Scan for the cell matching the given text and deliver its [X, Y] coordinate at center. 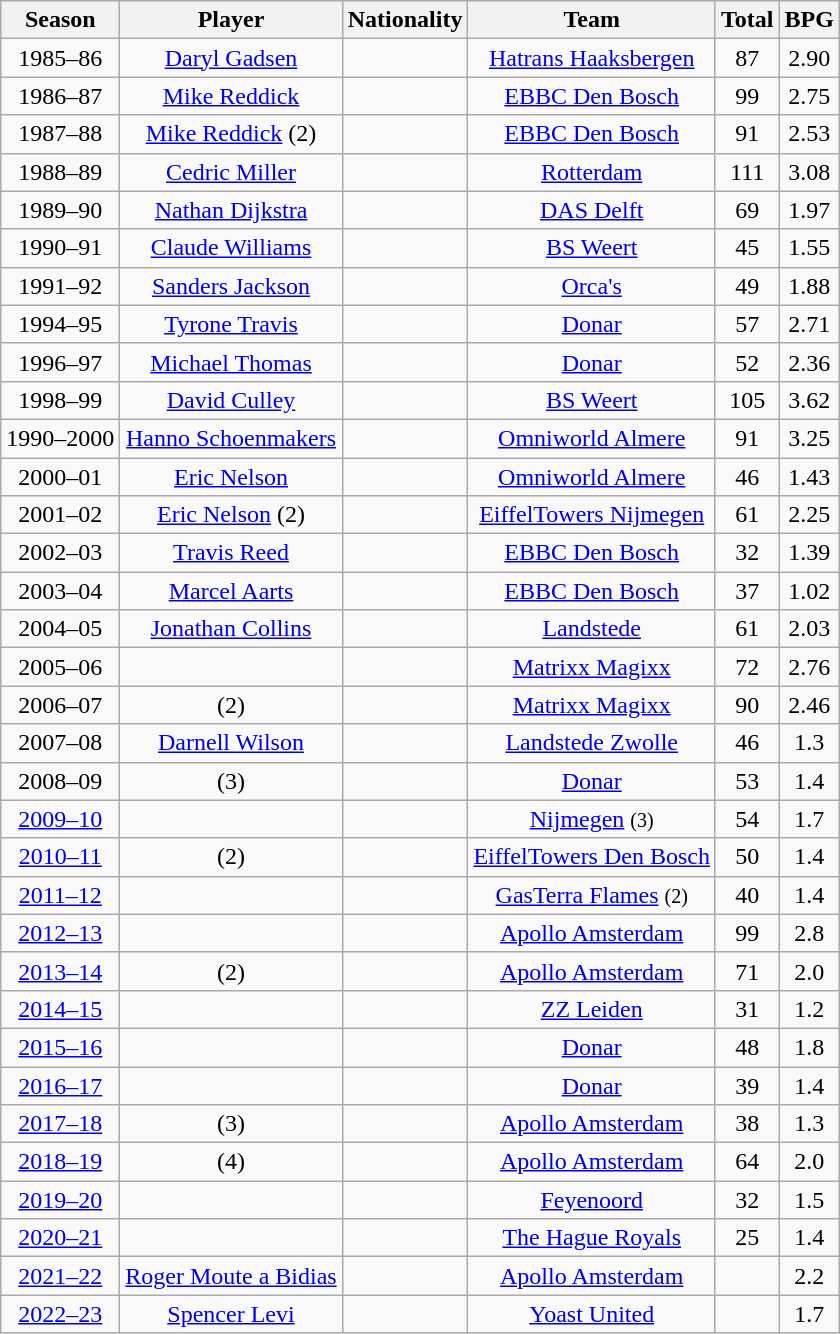
Nijmegen (3) [592, 819]
EiffelTowers Nijmegen [592, 515]
57 [747, 324]
37 [747, 591]
45 [747, 248]
2007–08 [60, 743]
2015–16 [60, 1047]
Marcel Aarts [231, 591]
2014–15 [60, 1009]
71 [747, 971]
Sanders Jackson [231, 286]
2020–21 [60, 1238]
1.88 [809, 286]
The Hague Royals [592, 1238]
Eric Nelson [231, 477]
1.97 [809, 210]
1986–87 [60, 96]
Hatrans Haaksbergen [592, 58]
Feyenoord [592, 1200]
2019–20 [60, 1200]
Nathan Dijkstra [231, 210]
40 [747, 895]
2006–07 [60, 705]
Tyrone Travis [231, 324]
Eric Nelson (2) [231, 515]
2.53 [809, 134]
2.36 [809, 362]
1.02 [809, 591]
1985–86 [60, 58]
31 [747, 1009]
2.03 [809, 629]
52 [747, 362]
BPG [809, 20]
Player [231, 20]
EiffelTowers Den Bosch [592, 857]
Roger Moute a Bidias [231, 1276]
50 [747, 857]
1990–2000 [60, 438]
Claude Williams [231, 248]
2000–01 [60, 477]
2.8 [809, 933]
1.55 [809, 248]
90 [747, 705]
54 [747, 819]
(4) [231, 1162]
2021–22 [60, 1276]
Rotterdam [592, 172]
2.90 [809, 58]
39 [747, 1085]
Landstede Zwolle [592, 743]
69 [747, 210]
1988–89 [60, 172]
1990–91 [60, 248]
Mike Reddick [231, 96]
1987–88 [60, 134]
3.25 [809, 438]
2013–14 [60, 971]
38 [747, 1124]
64 [747, 1162]
2.76 [809, 667]
1996–97 [60, 362]
2018–19 [60, 1162]
2010–11 [60, 857]
2003–04 [60, 591]
Mike Reddick (2) [231, 134]
Michael Thomas [231, 362]
2008–09 [60, 781]
Nationality [405, 20]
2017–18 [60, 1124]
Landstede [592, 629]
2.46 [809, 705]
111 [747, 172]
3.08 [809, 172]
1.5 [809, 1200]
25 [747, 1238]
2.75 [809, 96]
Travis Reed [231, 553]
48 [747, 1047]
Jonathan Collins [231, 629]
53 [747, 781]
1989–90 [60, 210]
1991–92 [60, 286]
2001–02 [60, 515]
Season [60, 20]
2009–10 [60, 819]
Spencer Levi [231, 1314]
2.2 [809, 1276]
Total [747, 20]
2004–05 [60, 629]
2016–17 [60, 1085]
David Culley [231, 400]
ZZ Leiden [592, 1009]
Darnell Wilson [231, 743]
1994–95 [60, 324]
2005–06 [60, 667]
1.2 [809, 1009]
Orca's [592, 286]
Cedric Miller [231, 172]
3.62 [809, 400]
105 [747, 400]
1.8 [809, 1047]
DAS Delft [592, 210]
2011–12 [60, 895]
49 [747, 286]
1998–99 [60, 400]
2022–23 [60, 1314]
2012–13 [60, 933]
1.43 [809, 477]
2.71 [809, 324]
Team [592, 20]
Yoast United [592, 1314]
Hanno Schoenmakers [231, 438]
72 [747, 667]
87 [747, 58]
GasTerra Flames (2) [592, 895]
2.25 [809, 515]
2002–03 [60, 553]
Daryl Gadsen [231, 58]
1.39 [809, 553]
